Detect which cell encompasses the target text, then output its [X, Y] center coordinate. 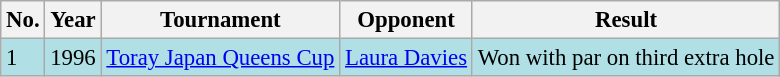
1996 [73, 58]
Laura Davies [406, 58]
Year [73, 20]
Tournament [220, 20]
Result [626, 20]
No. [23, 20]
Toray Japan Queens Cup [220, 58]
Opponent [406, 20]
Won with par on third extra hole [626, 58]
1 [23, 58]
